Extract the [X, Y] coordinate from the center of the cell holding the provided text.  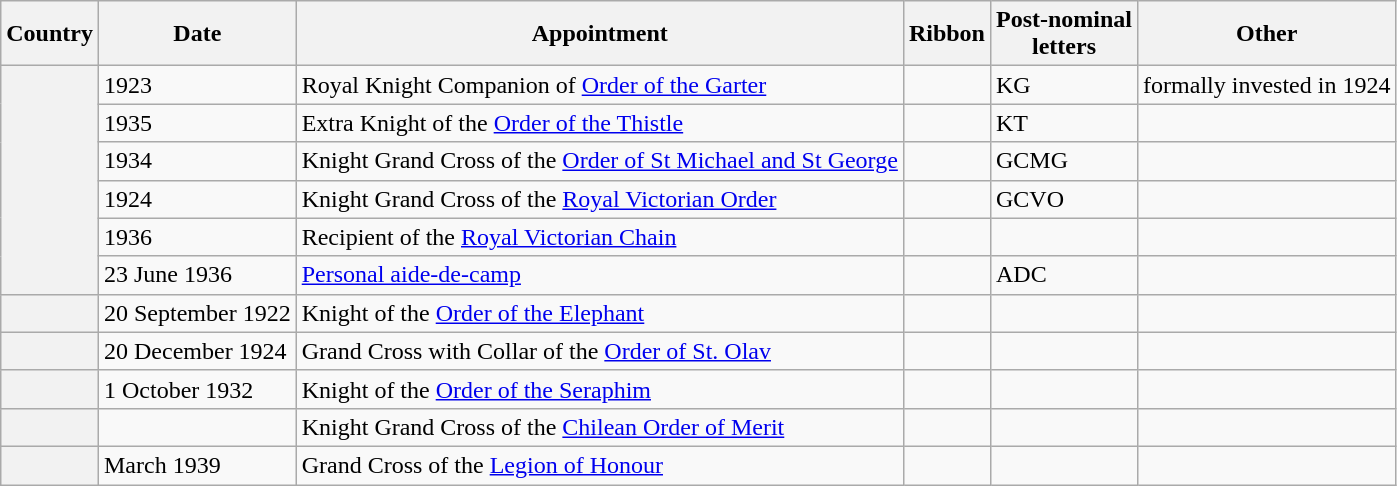
1934 [197, 161]
ADC [1064, 275]
Personal aide-de-camp [600, 275]
1936 [197, 237]
1923 [197, 85]
Grand Cross with Collar of the Order of St. Olav [600, 351]
1 October 1932 [197, 389]
Knight of the Order of the Elephant [600, 313]
Extra Knight of the Order of the Thistle [600, 123]
GCMG [1064, 161]
formally invested in 1924 [1267, 85]
23 June 1936 [197, 275]
Ribbon [946, 34]
1924 [197, 199]
Grand Cross of the Legion of Honour [600, 465]
Knight Grand Cross of the Royal Victorian Order [600, 199]
Date [197, 34]
Post-nominalletters [1064, 34]
20 December 1924 [197, 351]
GCVO [1064, 199]
Knight Grand Cross of the Chilean Order of Merit [600, 427]
Royal Knight Companion of Order of the Garter [600, 85]
KG [1064, 85]
Knight Grand Cross of the Order of St Michael and St George [600, 161]
1935 [197, 123]
Recipient of the Royal Victorian Chain [600, 237]
Appointment [600, 34]
20 September 1922 [197, 313]
March 1939 [197, 465]
Knight of the Order of the Seraphim [600, 389]
Country [50, 34]
KT [1064, 123]
Other [1267, 34]
